Output the [x, y] coordinate of the center of the cell containing the given text.  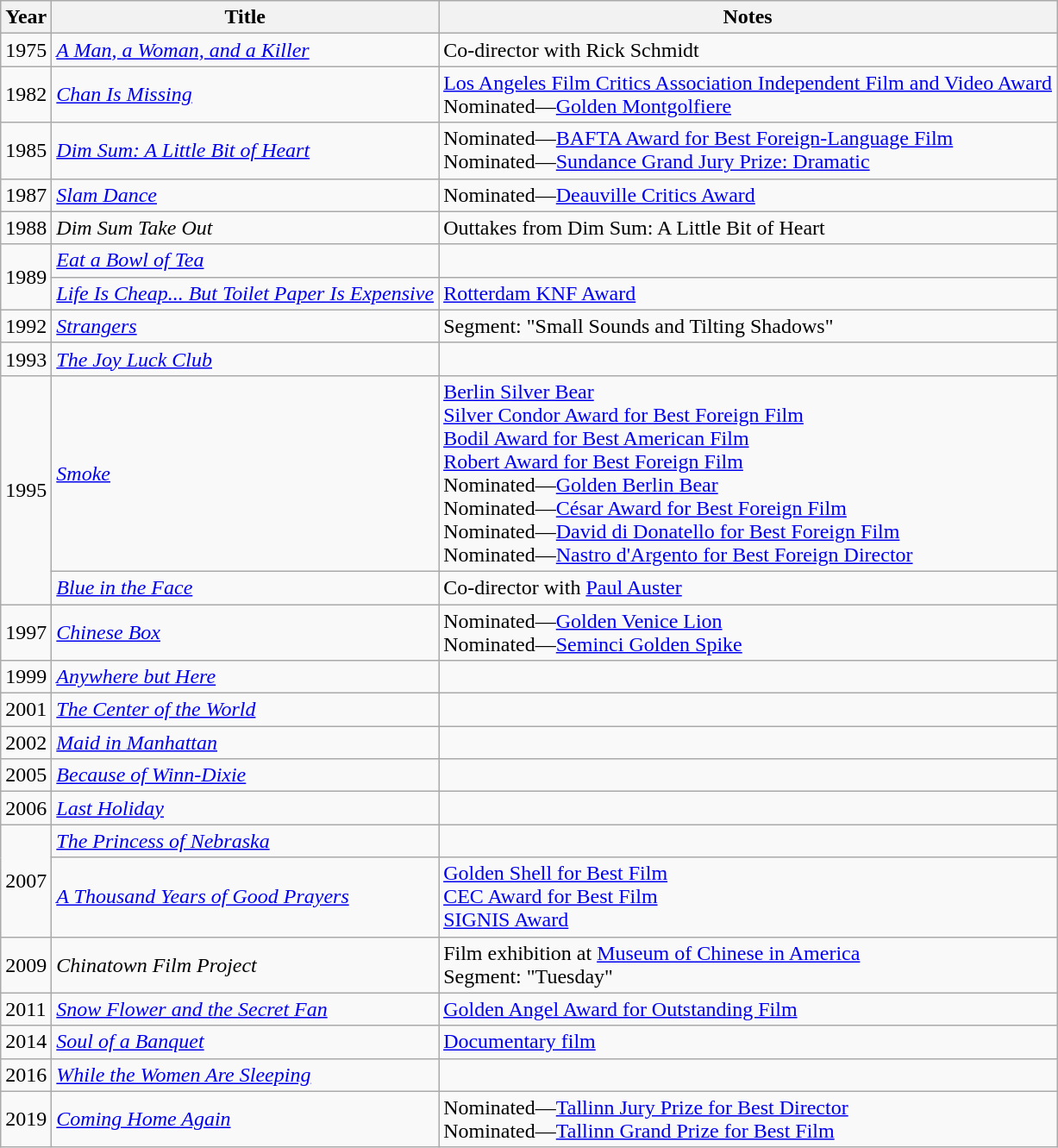
2007 [26, 881]
2002 [26, 743]
Dim Sum Take Out [245, 228]
The Princess of Nebraska [245, 841]
A Man, a Woman, and a Killer [245, 50]
Nominated—Golden Venice LionNominated—Seminci Golden Spike [748, 631]
1987 [26, 195]
Co-director with Rick Schmidt [748, 50]
A Thousand Years of Good Prayers [245, 897]
1997 [26, 631]
Segment: "Small Sounds and Tilting Shadows" [748, 326]
1993 [26, 359]
Documentary film [748, 1042]
Because of Winn-Dixie [245, 775]
Co-director with Paul Auster [748, 587]
Eat a Bowl of Tea [245, 260]
1995 [26, 490]
1982 [26, 95]
The Joy Luck Club [245, 359]
Life Is Cheap... But Toilet Paper Is Expensive [245, 293]
Title [245, 17]
2016 [26, 1075]
1989 [26, 277]
1992 [26, 326]
Nominated—Tallinn Jury Prize for Best DirectorNominated—Tallinn Grand Prize for Best Film [748, 1120]
The Center of the World [245, 710]
Rotterdam KNF Award [748, 293]
Chinatown Film Project [245, 964]
Smoke [245, 473]
Golden Angel Award for Outstanding Film [748, 1009]
Dim Sum: A Little Bit of Heart [245, 150]
Chan Is Missing [245, 95]
While the Women Are Sleeping [245, 1075]
Year [26, 17]
2019 [26, 1120]
Coming Home Again [245, 1120]
1975 [26, 50]
2014 [26, 1042]
1988 [26, 228]
Outtakes from Dim Sum: A Little Bit of Heart [748, 228]
1999 [26, 677]
Chinese Box [245, 631]
Maid in Manhattan [245, 743]
2011 [26, 1009]
Nominated—BAFTA Award for Best Foreign-Language FilmNominated—Sundance Grand Jury Prize: Dramatic [748, 150]
Film exhibition at Museum of Chinese in AmericaSegment: "Tuesday" [748, 964]
2005 [26, 775]
Notes [748, 17]
Nominated—Deauville Critics Award [748, 195]
1985 [26, 150]
Los Angeles Film Critics Association Independent Film and Video AwardNominated—Golden Montgolfiere [748, 95]
2001 [26, 710]
Soul of a Banquet [245, 1042]
Anywhere but Here [245, 677]
Golden Shell for Best FilmCEC Award for Best FilmSIGNIS Award [748, 897]
Strangers [245, 326]
Last Holiday [245, 808]
2009 [26, 964]
2006 [26, 808]
Blue in the Face [245, 587]
Snow Flower and the Secret Fan [245, 1009]
Slam Dance [245, 195]
